Scan for the cell matching the given text and deliver its [X, Y] coordinate at center. 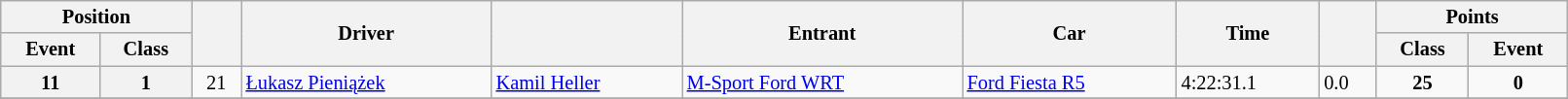
Entrant [822, 33]
Points [1472, 16]
M-Sport Ford WRT [822, 82]
Position [96, 16]
25 [1422, 82]
0.0 [1347, 82]
4:22:31.1 [1248, 82]
Driver [366, 33]
Kamil Heller [587, 82]
Car [1070, 33]
Time [1248, 33]
Ford Fiesta R5 [1070, 82]
1 [146, 82]
0 [1518, 82]
21 [216, 82]
Łukasz Pieniążek [366, 82]
11 [51, 82]
